Capture the cell that displays the provided text and extract its (X, Y) central coordinate. 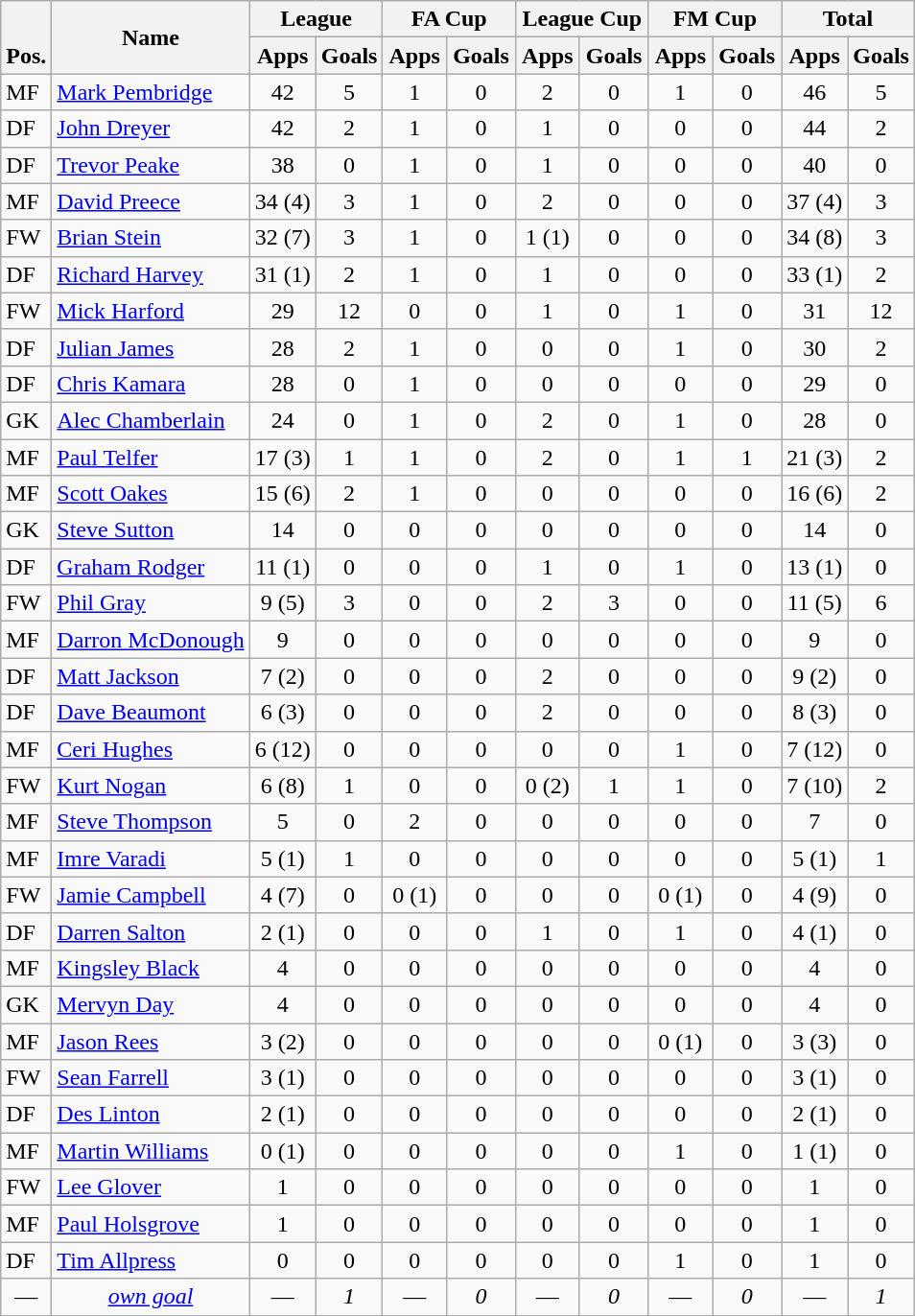
FA Cup (449, 19)
46 (815, 92)
3 (3) (815, 1041)
24 (282, 420)
31 (815, 311)
Richard Harvey (151, 274)
Brian Stein (151, 238)
34 (8) (815, 238)
Mick Harford (151, 311)
Sean Farrell (151, 1078)
40 (815, 165)
7 (12) (815, 749)
Name (151, 37)
Steve Thompson (151, 822)
7 (815, 822)
32 (7) (282, 238)
4 (7) (282, 895)
Martin Williams (151, 1151)
0 (2) (549, 786)
Steve Sutton (151, 530)
6 (881, 603)
6 (3) (282, 713)
Mervyn Day (151, 1004)
21 (3) (815, 458)
38 (282, 165)
Lee Glover (151, 1187)
Jamie Campbell (151, 895)
Paul Telfer (151, 458)
7 (10) (815, 786)
Graham Rodger (151, 567)
34 (4) (282, 201)
Des Linton (151, 1115)
Darron McDonough (151, 640)
9 (2) (815, 676)
Chris Kamara (151, 384)
Kurt Nogan (151, 786)
Julian James (151, 347)
John Dreyer (151, 129)
3 (2) (282, 1041)
Matt Jackson (151, 676)
FM Cup (716, 19)
15 (6) (282, 494)
6 (12) (282, 749)
4 (9) (815, 895)
4 (1) (815, 931)
7 (2) (282, 676)
8 (3) (815, 713)
own goal (151, 1297)
16 (6) (815, 494)
37 (4) (815, 201)
Imre Varadi (151, 858)
David Preece (151, 201)
Mark Pembridge (151, 92)
Total (848, 19)
Ceri Hughes (151, 749)
Paul Holsgrove (151, 1224)
33 (1) (815, 274)
31 (1) (282, 274)
Alec Chamberlain (151, 420)
Trevor Peake (151, 165)
Phil Gray (151, 603)
9 (5) (282, 603)
League (317, 19)
17 (3) (282, 458)
6 (8) (282, 786)
11 (1) (282, 567)
44 (815, 129)
11 (5) (815, 603)
Darren Salton (151, 931)
League Cup (583, 19)
Scott Oakes (151, 494)
Pos. (27, 37)
Kingsley Black (151, 968)
Jason Rees (151, 1041)
Tim Allpress (151, 1260)
Dave Beaumont (151, 713)
13 (1) (815, 567)
30 (815, 347)
